Extract the [x, y] coordinate from the center of the cell holding the provided text.  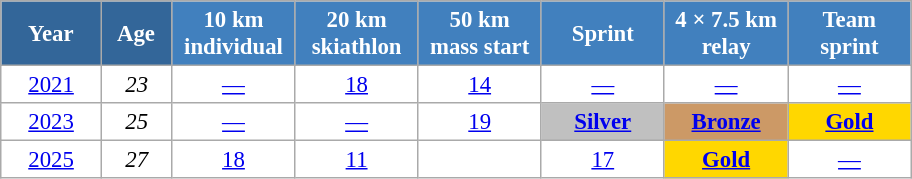
23 [136, 85]
27 [136, 160]
Silver [602, 122]
Team sprint [850, 34]
25 [136, 122]
Year [52, 34]
Bronze [726, 122]
Sprint [602, 34]
2021 [52, 85]
19 [480, 122]
2023 [52, 122]
2025 [52, 160]
14 [480, 85]
4 × 7.5 km relay [726, 34]
Age [136, 34]
20 km skiathlon [356, 34]
50 km mass start [480, 34]
11 [356, 160]
10 km individual [234, 34]
17 [602, 160]
